Locate the cell with the specified text and output its (X, Y) center coordinate. 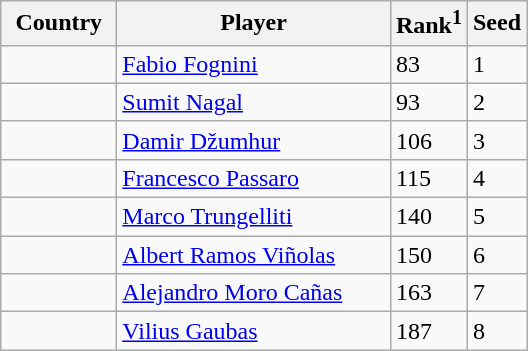
5 (496, 217)
140 (428, 217)
Marco Trungelliti (254, 217)
115 (428, 178)
Seed (496, 24)
2 (496, 102)
8 (496, 331)
Sumit Nagal (254, 102)
Damir Džumhur (254, 140)
163 (428, 293)
1 (496, 64)
4 (496, 178)
Alejandro Moro Cañas (254, 293)
150 (428, 255)
Francesco Passaro (254, 178)
Country (59, 24)
93 (428, 102)
Albert Ramos Viñolas (254, 255)
Rank1 (428, 24)
83 (428, 64)
Player (254, 24)
6 (496, 255)
187 (428, 331)
7 (496, 293)
Vilius Gaubas (254, 331)
3 (496, 140)
106 (428, 140)
Fabio Fognini (254, 64)
